Return the (X, Y) coordinate for the center point of the cell that contains the specified text.  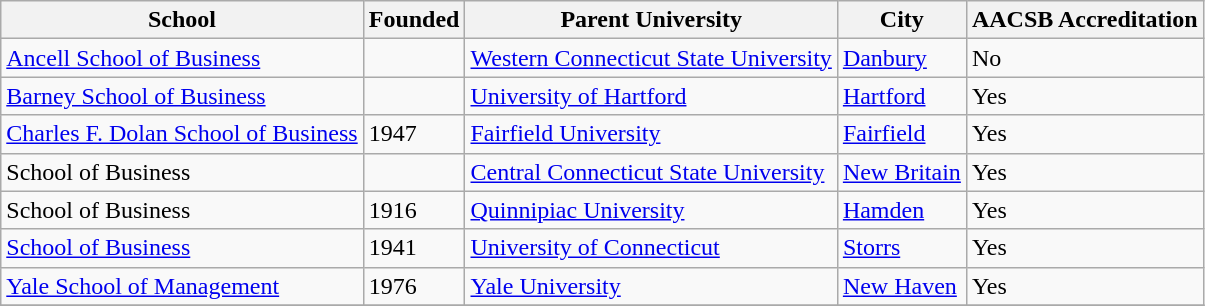
Charles F. Dolan School of Business (182, 134)
Western Connecticut State University (651, 58)
1947 (414, 134)
University of Hartford (651, 96)
1976 (414, 286)
Quinnipiac University (651, 210)
Ancell School of Business (182, 58)
New Britain (902, 172)
Danbury (902, 58)
Hartford (902, 96)
Founded (414, 20)
No (1084, 58)
AACSB Accreditation (1084, 20)
School (182, 20)
Storrs (902, 248)
Fairfield (902, 134)
City (902, 20)
New Haven (902, 286)
Central Connecticut State University (651, 172)
Hamden (902, 210)
University of Connecticut (651, 248)
Yale School of Management (182, 286)
Yale University (651, 286)
1941 (414, 248)
Fairfield University (651, 134)
1916 (414, 210)
Barney School of Business (182, 96)
Parent University (651, 20)
